Scan for the cell matching the given text and deliver its (X, Y) coordinate at center. 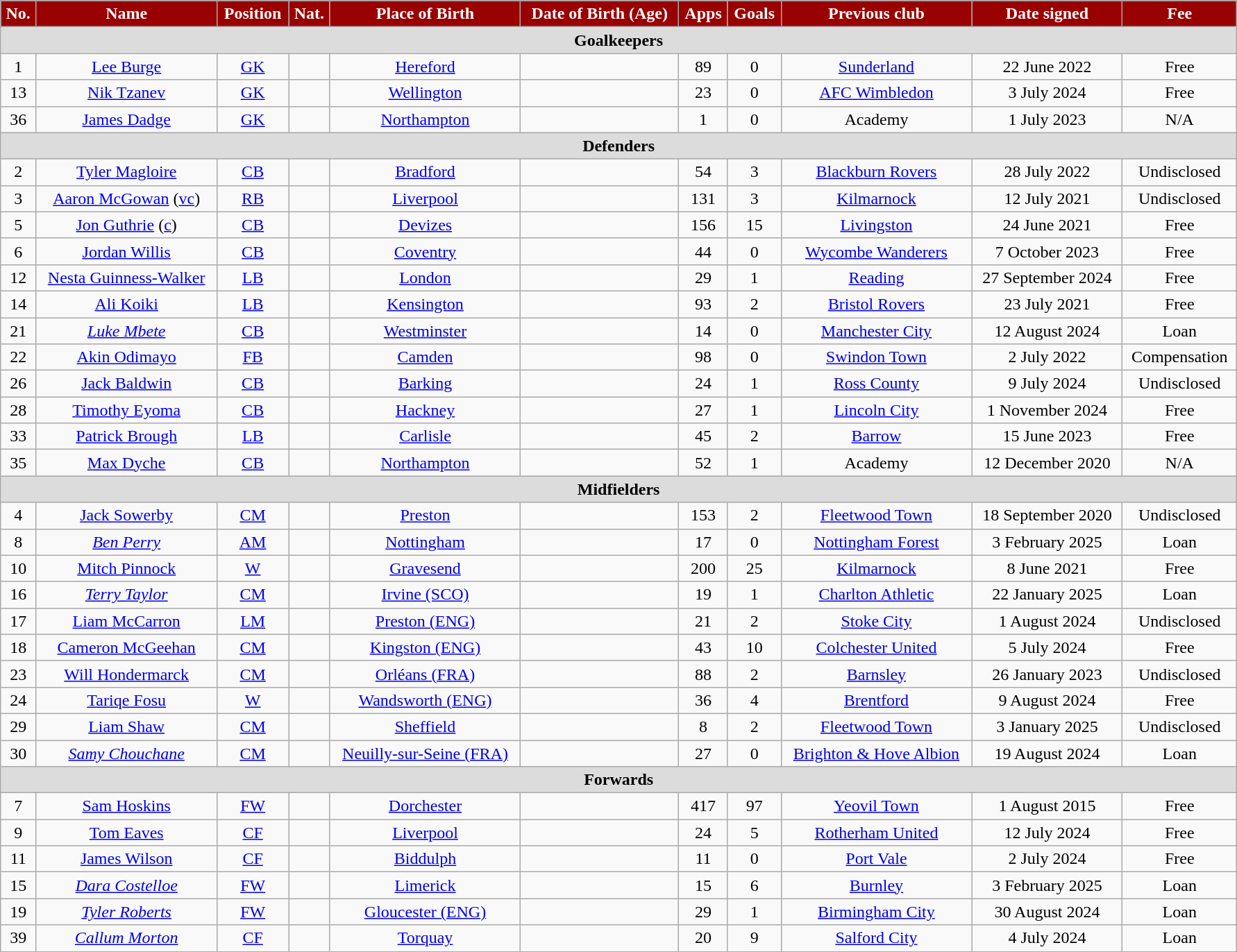
2 July 2024 (1047, 859)
Colchester United (876, 647)
15 June 2023 (1047, 436)
Devizes (425, 225)
Sunderland (876, 67)
Tyler Magloire (126, 172)
Blackburn Rovers (876, 172)
33 (18, 436)
Will Hondermarck (126, 674)
89 (704, 67)
Date of Birth (Age) (600, 14)
Wycombe Wanderers (876, 251)
Timothy Eyoma (126, 410)
97 (754, 806)
Liam McCarron (126, 621)
98 (704, 357)
9 August 2024 (1047, 700)
Cameron McGeehan (126, 647)
Hackney (425, 410)
16 (18, 595)
Ali Koiki (126, 304)
Orléans (FRA) (425, 674)
18 (18, 647)
Lee Burge (126, 67)
Stoke City (876, 621)
25 (754, 568)
Camden (425, 357)
12 August 2024 (1047, 331)
Tyler Roberts (126, 912)
Dara Costelloe (126, 885)
Preston (425, 516)
Torquay (425, 938)
Irvine (SCO) (425, 595)
Jordan Willis (126, 251)
Patrick Brough (126, 436)
AFC Wimbledon (876, 93)
Goalkeepers (619, 40)
45 (704, 436)
Limerick (425, 885)
22 January 2025 (1047, 595)
Nesta Guinness-Walker (126, 278)
Apps (704, 14)
Kensington (425, 304)
Brentford (876, 700)
1 July 2023 (1047, 119)
Defenders (619, 146)
7 October 2023 (1047, 251)
Westminster (425, 331)
Samy Chouchane (126, 753)
153 (704, 516)
Salford City (876, 938)
27 September 2024 (1047, 278)
9 July 2024 (1047, 384)
44 (704, 251)
1 August 2015 (1047, 806)
Barnsley (876, 674)
Port Vale (876, 859)
Callum Morton (126, 938)
Coventry (425, 251)
35 (18, 463)
3 July 2024 (1047, 93)
Brighton & Hove Albion (876, 753)
Birmingham City (876, 912)
4 July 2024 (1047, 938)
Charlton Athletic (876, 595)
Sam Hoskins (126, 806)
131 (704, 198)
Fee (1180, 14)
12 December 2020 (1047, 463)
Wellington (425, 93)
Nat. (310, 14)
Manchester City (876, 331)
Lincoln City (876, 410)
Aaron McGowan (vc) (126, 198)
13 (18, 93)
James Wilson (126, 859)
Neuilly-sur-Seine (FRA) (425, 753)
Gloucester (ENG) (425, 912)
Carlisle (425, 436)
Jack Baldwin (126, 384)
No. (18, 14)
Midfielders (619, 489)
12 (18, 278)
52 (704, 463)
Preston (ENG) (425, 621)
Sheffield (425, 726)
Barking (425, 384)
Rotherham United (876, 833)
AM (253, 542)
Terry Taylor (126, 595)
28 July 2022 (1047, 172)
22 (18, 357)
Max Dyche (126, 463)
8 June 2021 (1047, 568)
Burnley (876, 885)
54 (704, 172)
Place of Birth (425, 14)
Jack Sowerby (126, 516)
20 (704, 938)
Yeovil Town (876, 806)
2 July 2022 (1047, 357)
Goals (754, 14)
18 September 2020 (1047, 516)
Wandsworth (ENG) (425, 700)
Biddulph (425, 859)
Compensation (1180, 357)
26 (18, 384)
Jon Guthrie (c) (126, 225)
James Dadge (126, 119)
Mitch Pinnock (126, 568)
RB (253, 198)
Forwards (619, 780)
Bristol Rovers (876, 304)
88 (704, 674)
23 July 2021 (1047, 304)
12 July 2021 (1047, 198)
Ross County (876, 384)
Previous club (876, 14)
Swindon Town (876, 357)
7 (18, 806)
3 January 2025 (1047, 726)
Nottingham Forest (876, 542)
Gravesend (425, 568)
22 June 2022 (1047, 67)
39 (18, 938)
Ben Perry (126, 542)
5 July 2024 (1047, 647)
Nottingham (425, 542)
Livingston (876, 225)
Position (253, 14)
London (425, 278)
Name (126, 14)
Tariqe Fosu (126, 700)
LM (253, 621)
Kingston (ENG) (425, 647)
19 August 2024 (1047, 753)
12 July 2024 (1047, 833)
Luke Mbete (126, 331)
Bradford (425, 172)
417 (704, 806)
Dorchester (425, 806)
Liam Shaw (126, 726)
Akin Odimayo (126, 357)
Nik Tzanev (126, 93)
Date signed (1047, 14)
1 November 2024 (1047, 410)
FB (253, 357)
26 January 2023 (1047, 674)
1 August 2024 (1047, 621)
Hereford (425, 67)
24 June 2021 (1047, 225)
200 (704, 568)
43 (704, 647)
Barrow (876, 436)
156 (704, 225)
93 (704, 304)
30 (18, 753)
Tom Eaves (126, 833)
28 (18, 410)
30 August 2024 (1047, 912)
Reading (876, 278)
